Extract the [x, y] coordinate from the center of the cell holding the provided text.  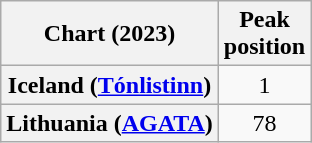
1 [264, 85]
78 [264, 123]
Lithuania (AGATA) [110, 123]
Chart (2023) [110, 34]
Iceland (Tónlistinn) [110, 85]
Peakposition [264, 34]
